Determine the (x, y) coordinate at the center of the cell enclosing the given text.  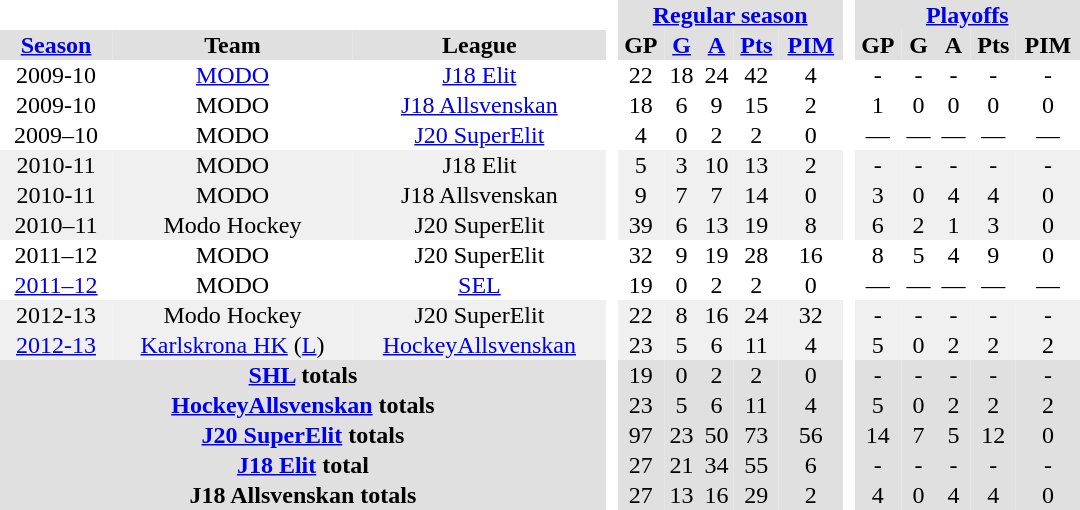
J18 Allsvenskan totals (303, 495)
Season (56, 45)
55 (756, 465)
97 (640, 435)
League (480, 45)
SEL (480, 285)
15 (756, 105)
42 (756, 75)
28 (756, 255)
Regular season (730, 15)
56 (811, 435)
J20 SuperElit totals (303, 435)
2010–11 (56, 225)
29 (756, 495)
21 (682, 465)
2009–10 (56, 135)
34 (716, 465)
12 (994, 435)
Karlskrona HK (L) (232, 345)
Team (232, 45)
39 (640, 225)
HockeyAllsvenskan totals (303, 405)
73 (756, 435)
J18 Elit total (303, 465)
HockeyAllsvenskan (480, 345)
10 (716, 165)
Playoffs (967, 15)
SHL totals (303, 375)
50 (716, 435)
